Extract the (x, y) coordinate from the center of the cell holding the provided text.  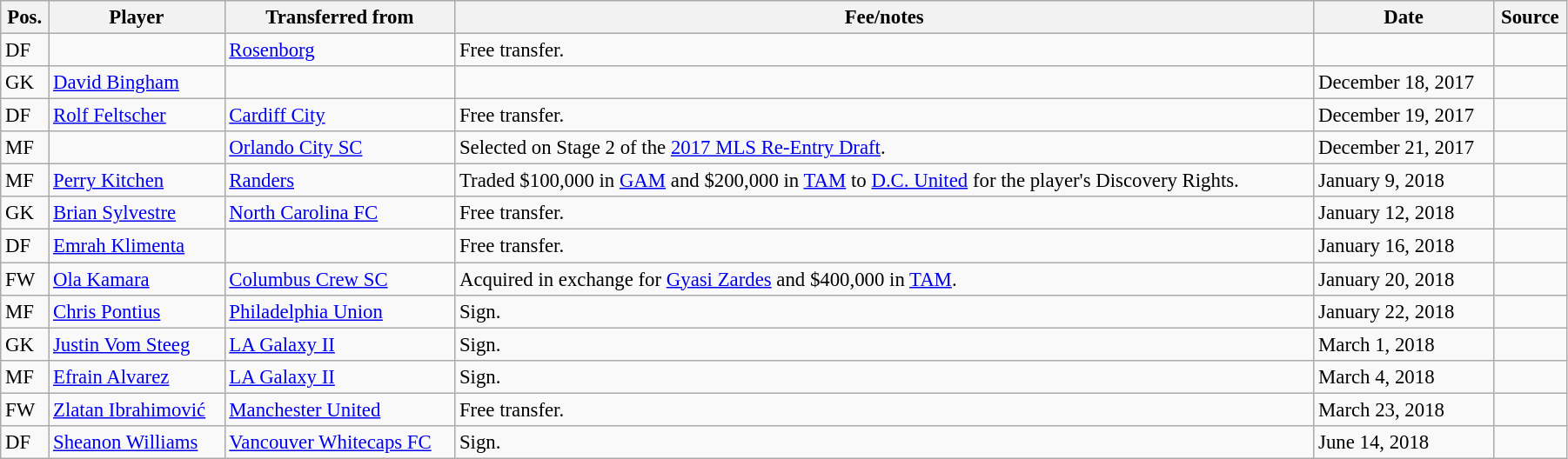
December 21, 2017 (1404, 148)
Ola Kamara (137, 279)
Source (1530, 17)
Zlatan Ibrahimović (137, 409)
Chris Pontius (137, 311)
Sheanon Williams (137, 442)
March 1, 2018 (1404, 344)
Rosenborg (339, 50)
North Carolina FC (339, 213)
January 9, 2018 (1404, 181)
Columbus Crew SC (339, 279)
Player (137, 17)
January 20, 2018 (1404, 279)
Rolf Feltscher (137, 116)
March 23, 2018 (1404, 409)
December 18, 2017 (1404, 83)
Randers (339, 181)
March 4, 2018 (1404, 376)
Selected on Stage 2 of the 2017 MLS Re-Entry Draft. (884, 148)
Justin Vom Steeg (137, 344)
January 22, 2018 (1404, 311)
Acquired in exchange for Gyasi Zardes and $400,000 in TAM. (884, 279)
Efrain Alvarez (137, 376)
Traded $100,000 in GAM and $200,000 in TAM to D.C. United for the player's Discovery Rights. (884, 181)
Manchester United (339, 409)
June 14, 2018 (1404, 442)
Orlando City SC (339, 148)
Brian Sylvestre (137, 213)
Perry Kitchen (137, 181)
Cardiff City (339, 116)
Philadelphia Union (339, 311)
January 16, 2018 (1404, 246)
Emrah Klimenta (137, 246)
Pos. (24, 17)
Date (1404, 17)
Transferred from (339, 17)
David Bingham (137, 83)
Vancouver Whitecaps FC (339, 442)
Fee/notes (884, 17)
January 12, 2018 (1404, 213)
December 19, 2017 (1404, 116)
